Capture the cell that displays the provided text and extract its [X, Y] central coordinate. 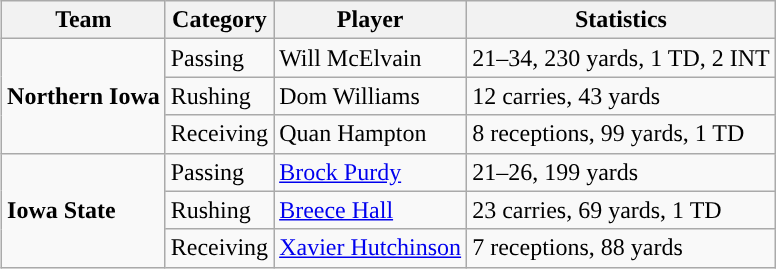
Iowa State [84, 210]
Quan Hampton [370, 134]
21–26, 199 yards [622, 172]
12 carries, 43 yards [622, 96]
Xavier Hutchinson [370, 248]
Player [370, 20]
Category [219, 20]
Dom Williams [370, 96]
Team [84, 20]
Northern Iowa [84, 96]
Breece Hall [370, 210]
23 carries, 69 yards, 1 TD [622, 210]
8 receptions, 99 yards, 1 TD [622, 134]
21–34, 230 yards, 1 TD, 2 INT [622, 58]
Brock Purdy [370, 172]
Statistics [622, 20]
7 receptions, 88 yards [622, 248]
Will McElvain [370, 58]
